Detect which cell encompasses the target text, then output its [x, y] center coordinate. 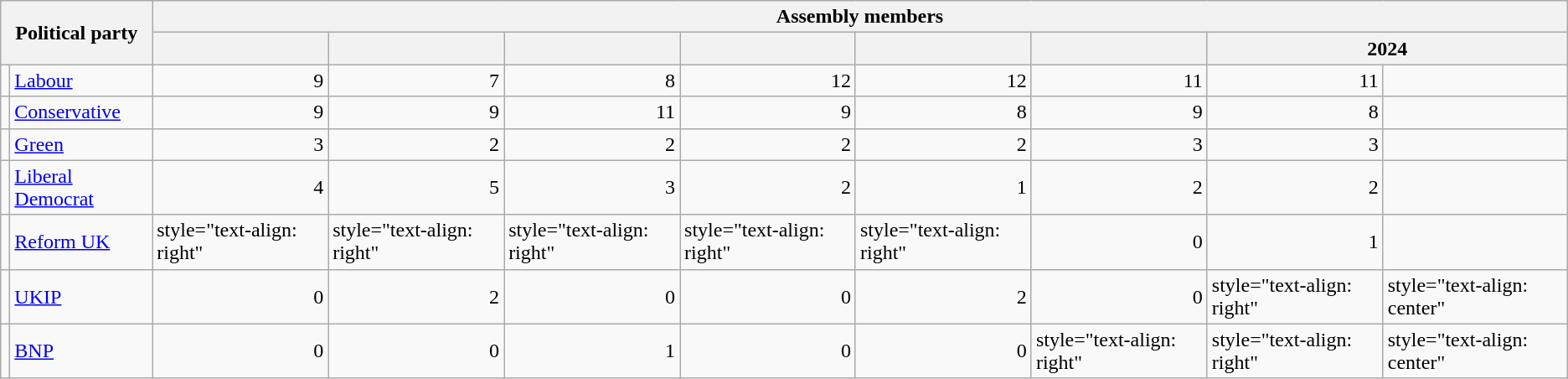
Conservative [81, 112]
4 [240, 188]
Green [81, 144]
Reform UK [81, 241]
Assembly members [860, 17]
Political party [77, 33]
UKIP [81, 297]
5 [416, 188]
2024 [1387, 49]
7 [416, 80]
Liberal Democrat [81, 188]
BNP [81, 350]
Labour [81, 80]
